Determine the (X, Y) coordinate at the center of the cell enclosing the given text.  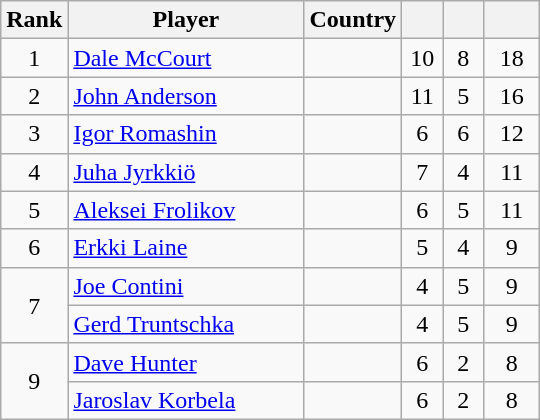
16 (512, 96)
12 (512, 134)
Igor Romashin (186, 134)
Erkki Laine (186, 248)
18 (512, 58)
10 (422, 58)
Rank (34, 20)
Joe Contini (186, 286)
Dale McCourt (186, 58)
Dave Hunter (186, 362)
3 (34, 134)
Player (186, 20)
Gerd Truntschka (186, 324)
Aleksei Frolikov (186, 210)
Jaroslav Korbela (186, 400)
1 (34, 58)
Country (353, 20)
Juha Jyrkkiö (186, 172)
John Anderson (186, 96)
